Return [X, Y] of the center of cell containing provided text 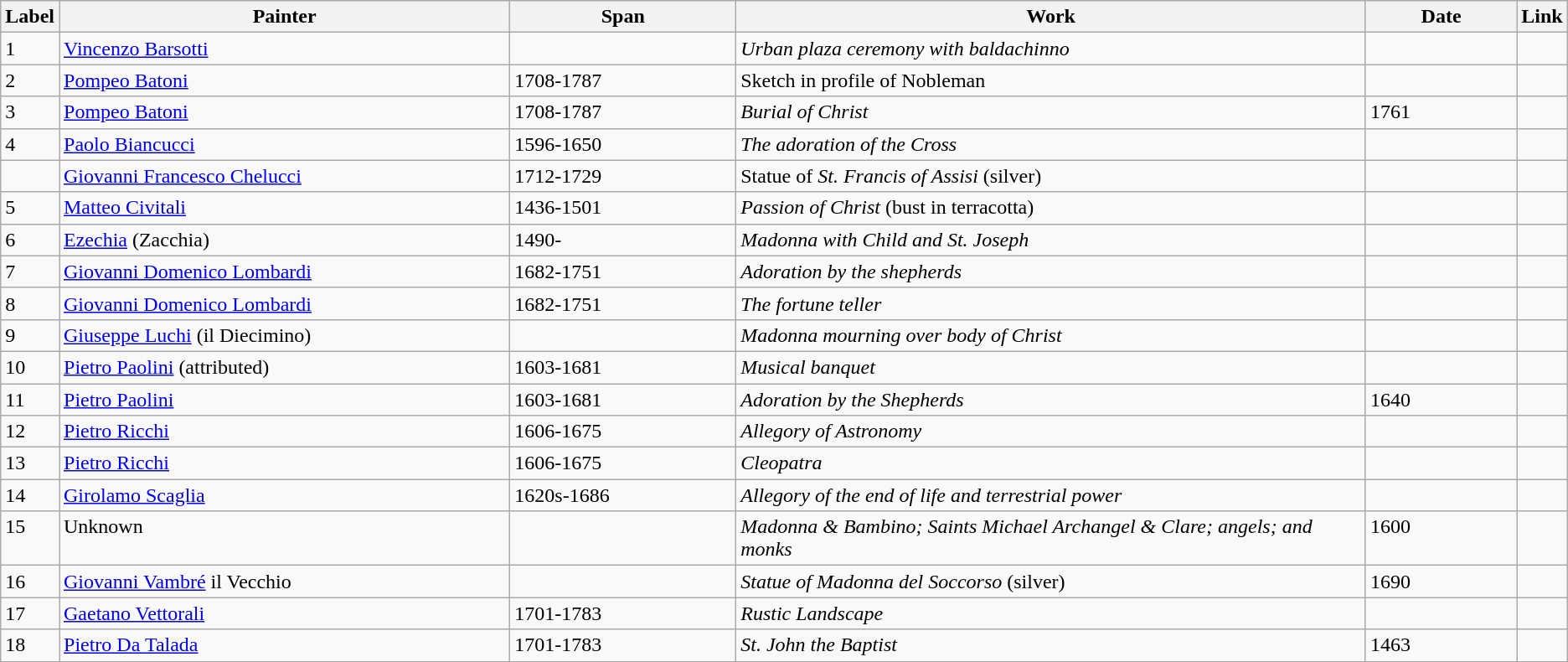
17 [30, 613]
1712-1729 [623, 176]
14 [30, 495]
1463 [1441, 645]
Passion of Christ (bust in terracotta) [1051, 208]
Link [1542, 17]
16 [30, 582]
1640 [1441, 400]
3 [30, 112]
Burial of Christ [1051, 112]
Unknown [284, 538]
Vincenzo Barsotti [284, 49]
15 [30, 538]
4 [30, 144]
13 [30, 463]
8 [30, 303]
Sketch in profile of Nobleman [1051, 80]
12 [30, 432]
7 [30, 272]
18 [30, 645]
Span [623, 17]
1600 [1441, 538]
Label [30, 17]
1436-1501 [623, 208]
Statue of St. Francis of Assisi (silver) [1051, 176]
St. John the Baptist [1051, 645]
Ezechia (Zacchia) [284, 240]
1690 [1441, 582]
9 [30, 335]
5 [30, 208]
Madonna mourning over body of Christ [1051, 335]
Musical banquet [1051, 367]
1 [30, 49]
Allegory of the end of life and terrestrial power [1051, 495]
Pietro Paolini (attributed) [284, 367]
Pietro Da Talada [284, 645]
Work [1051, 17]
1596-1650 [623, 144]
Adoration by the Shepherds [1051, 400]
Giovanni Francesco Chelucci [284, 176]
Madonna with Child and St. Joseph [1051, 240]
6 [30, 240]
1620s-1686 [623, 495]
Pietro Paolini [284, 400]
Date [1441, 17]
Giuseppe Luchi (il Diecimino) [284, 335]
Urban plaza ceremony with baldachinno [1051, 49]
Painter [284, 17]
1490- [623, 240]
Girolamo Scaglia [284, 495]
Gaetano Vettorali [284, 613]
1761 [1441, 112]
Allegory of Astronomy [1051, 432]
Giovanni Vambré il Vecchio [284, 582]
Madonna & Bambino; Saints Michael Archangel & Clare; angels; and monks [1051, 538]
Cleopatra [1051, 463]
11 [30, 400]
Paolo Biancucci [284, 144]
10 [30, 367]
The fortune teller [1051, 303]
Rustic Landscape [1051, 613]
The adoration of the Cross [1051, 144]
2 [30, 80]
Adoration by the shepherds [1051, 272]
Matteo Civitali [284, 208]
Statue of Madonna del Soccorso (silver) [1051, 582]
